Return (X, Y) of the center of cell containing provided text 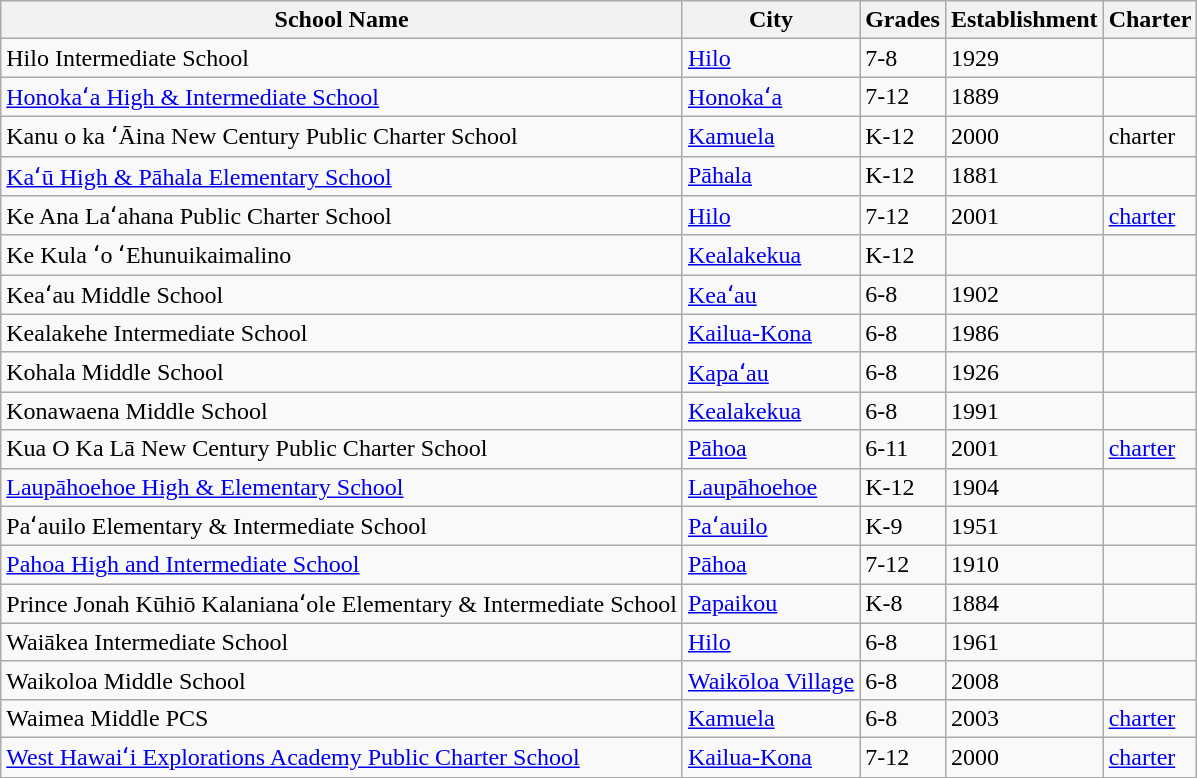
2003 (1024, 718)
City (770, 20)
Waikōloa Village (770, 680)
7-8 (903, 58)
2008 (1024, 680)
Waikoloa Middle School (342, 680)
Ke Ana Laʻahana Public Charter School (342, 216)
K-9 (903, 526)
Pahoa High and Intermediate School (342, 565)
K-8 (903, 604)
Hilo Intermediate School (342, 58)
Waiākea Intermediate School (342, 642)
1884 (1024, 604)
School Name (342, 20)
Honokaʻa High & Intermediate School (342, 97)
1881 (1024, 176)
1910 (1024, 565)
1929 (1024, 58)
6-11 (903, 449)
1951 (1024, 526)
Kaʻū High & Pāhala Elementary School (342, 176)
Laupāhoehoe High & Elementary School (342, 487)
1926 (1024, 372)
Kanu o ka ʻĀina New Century Public Charter School (342, 136)
West Hawaiʻi Explorations Academy Public Charter School (342, 757)
1991 (1024, 411)
Kealakehe Intermediate School (342, 333)
Pāhala (770, 176)
1889 (1024, 97)
Honokaʻa (770, 97)
Prince Jonah Kūhiō Kalanianaʻole Elementary & Intermediate School (342, 604)
Keaʻau Middle School (342, 295)
Keaʻau (770, 295)
Charter (1150, 20)
Ke Kula ʻo ʻEhunuikaimalino (342, 255)
Waimea Middle PCS (342, 718)
1961 (1024, 642)
1904 (1024, 487)
Laupāhoehoe (770, 487)
Konawaena Middle School (342, 411)
Grades (903, 20)
Kohala Middle School (342, 372)
Paʻauilo Elementary & Intermediate School (342, 526)
Papaikou (770, 604)
Kua O Ka Lā New Century Public Charter School (342, 449)
Paʻauilo (770, 526)
1902 (1024, 295)
Kapaʻau (770, 372)
1986 (1024, 333)
Establishment (1024, 20)
